Output the (X, Y) coordinate of the center of the cell containing the given text.  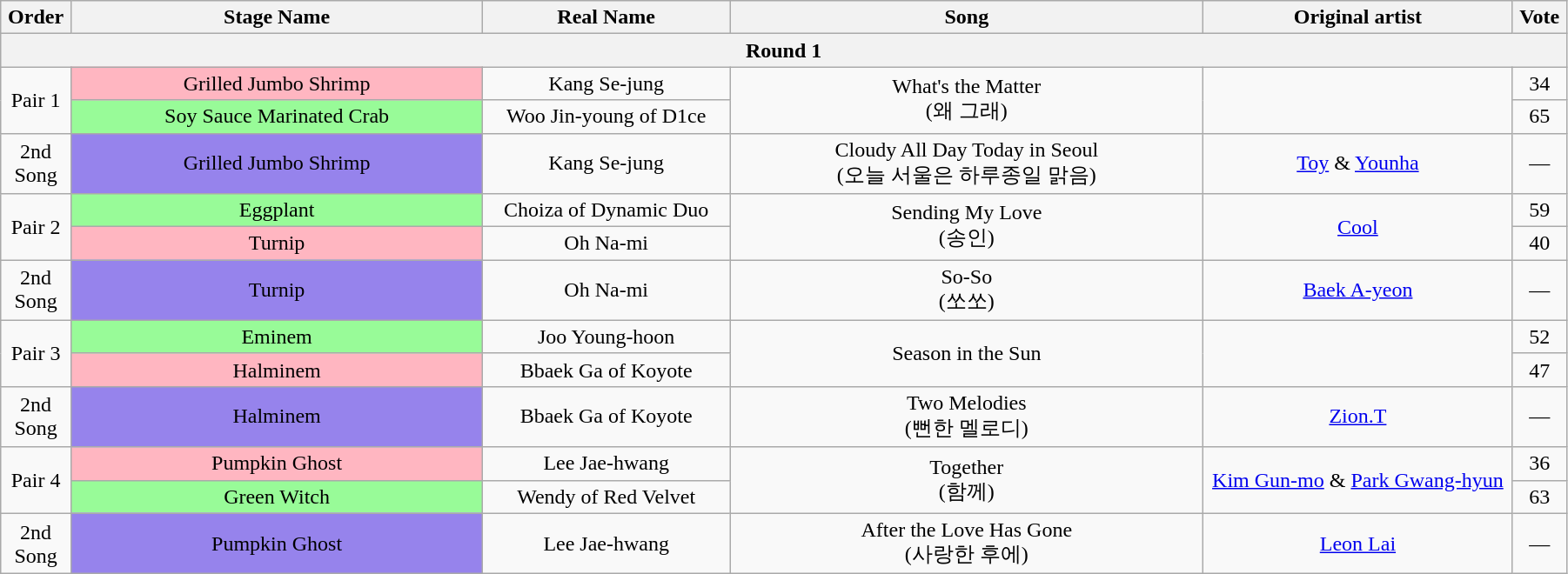
What's the Matter(왜 그래) (967, 100)
65 (1540, 117)
40 (1540, 244)
So-So(쏘쏘) (967, 290)
Pair 2 (37, 227)
Kim Gun-mo & Park Gwang-hyun (1357, 480)
Eminem (277, 337)
Zion.T (1357, 417)
Pair 4 (37, 480)
Eggplant (277, 210)
59 (1540, 210)
52 (1540, 337)
34 (1540, 83)
Green Witch (277, 497)
Leon Lai (1357, 544)
Stage Name (277, 17)
Two Melodies(뻔한 멜로디) (967, 417)
Cloudy All Day Today in Seoul(오늘 서울은 하루종일 맑음) (967, 164)
Season in the Sun (967, 353)
47 (1540, 370)
Vote (1540, 17)
Woo Jin-young of D1ce (606, 117)
Pair 1 (37, 100)
Joo Young-hoon (606, 337)
Together(함께) (967, 480)
Soy Sauce Marinated Crab (277, 117)
Song (967, 17)
Order (37, 17)
Pair 3 (37, 353)
Original artist (1357, 17)
Cool (1357, 227)
After the Love Has Gone(사랑한 후에) (967, 544)
Real Name (606, 17)
Toy & Younha (1357, 164)
Wendy of Red Velvet (606, 497)
36 (1540, 464)
63 (1540, 497)
Choiza of Dynamic Duo (606, 210)
Sending My Love(송인) (967, 227)
Baek A-yeon (1357, 290)
Round 1 (784, 50)
